For the text-containing cell, return its midpoint in (x, y) coordinate format. 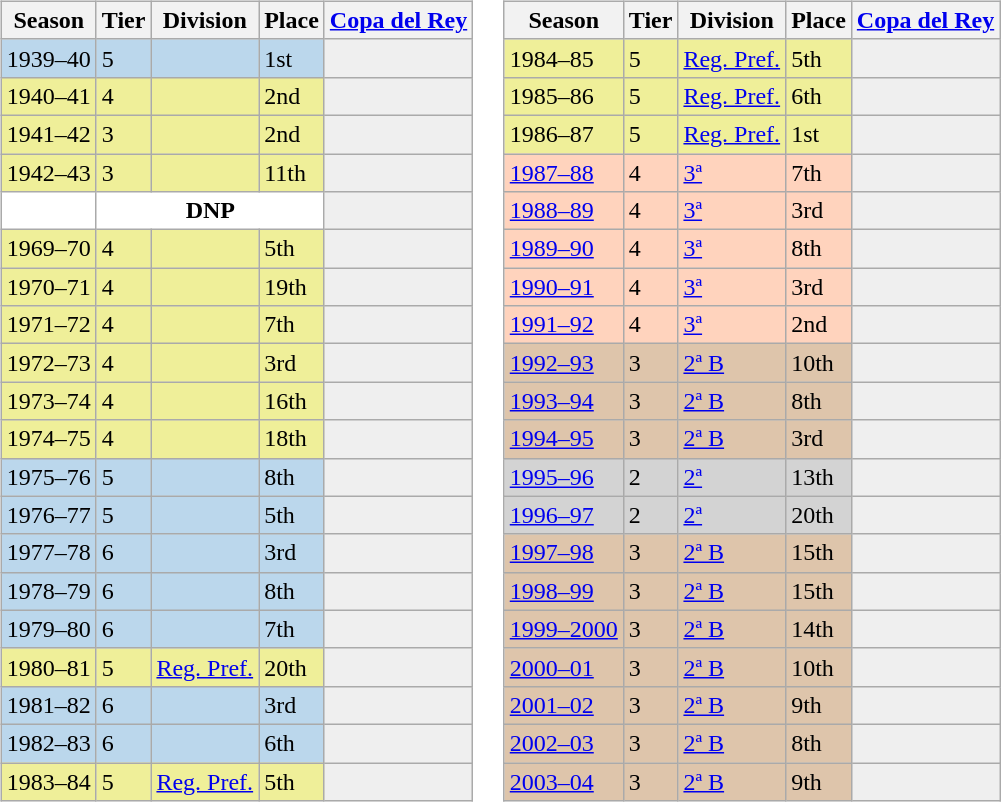
16th (292, 401)
2000–01 (564, 667)
1971–72 (48, 325)
13th (819, 477)
1988–89 (564, 211)
1986–87 (564, 134)
1942–43 (48, 173)
14th (819, 629)
1994–95 (564, 439)
1969–70 (48, 249)
1980–81 (48, 667)
1987–88 (564, 173)
1992–93 (564, 363)
1940–41 (48, 96)
1995–96 (564, 477)
1975–76 (48, 477)
18th (292, 439)
1993–94 (564, 401)
DNP (210, 211)
1974–75 (48, 439)
1941–42 (48, 134)
1978–79 (48, 591)
1997–98 (564, 553)
1984–85 (564, 58)
1982–83 (48, 743)
1972–73 (48, 363)
1985–86 (564, 96)
1976–77 (48, 515)
1999–2000 (564, 629)
1996–97 (564, 515)
1981–82 (48, 705)
1970–71 (48, 287)
2003–04 (564, 781)
19th (292, 287)
1998–99 (564, 591)
1979–80 (48, 629)
1990–91 (564, 287)
1991–92 (564, 325)
2002–03 (564, 743)
1977–78 (48, 553)
1939–40 (48, 58)
1973–74 (48, 401)
2001–02 (564, 705)
11th (292, 173)
1983–84 (48, 781)
1989–90 (564, 249)
